Provide the [x, y] coordinate of the cell's center where the given text is located.  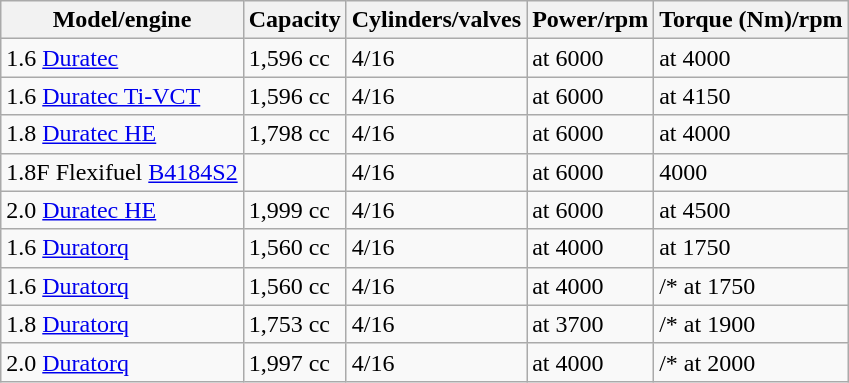
/* at 2000 [751, 362]
/* at 1750 [751, 286]
2.0 Duratec HE [122, 210]
Power/rpm [590, 20]
1.6 Duratec [122, 58]
at 1750 [751, 248]
1.8 Duratorq [122, 324]
1,753 cc [294, 324]
Torque (Nm)/rpm [751, 20]
Model/engine [122, 20]
1.8 Duratec HE [122, 134]
4000 [751, 172]
1.6 Duratec Ti-VCT [122, 96]
/* at 1900 [751, 324]
at 3700 [590, 324]
1.8F Flexifuel B4184S2 [122, 172]
1,999 cc [294, 210]
Cylinders/valves [436, 20]
2.0 Duratorq [122, 362]
at 4500 [751, 210]
1,997 cc [294, 362]
at 4150 [751, 96]
1,798 cc [294, 134]
Capacity [294, 20]
